From the cell containing the given text, extract its center point as [x, y] coordinate. 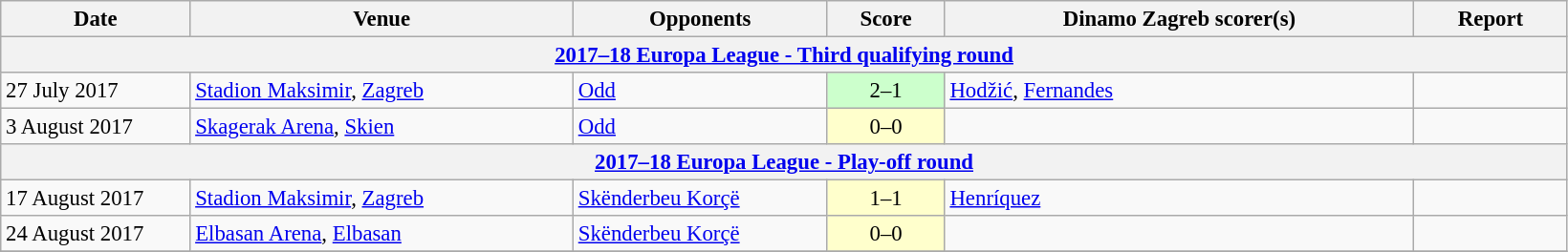
Opponents [700, 19]
1–1 [885, 199]
Date [96, 19]
2017–18 Europa League - Play-off round [784, 162]
2017–18 Europa League - Third qualifying round [784, 55]
17 August 2017 [96, 199]
Venue [382, 19]
Report [1492, 19]
3 August 2017 [96, 127]
Hodžić, Fernandes [1180, 91]
Skagerak Arena, Skien [382, 127]
24 August 2017 [96, 234]
2–1 [885, 91]
Henríquez [1180, 199]
Dinamo Zagreb scorer(s) [1180, 19]
Score [885, 19]
Elbasan Arena, Elbasan [382, 234]
27 July 2017 [96, 91]
